Locate the cell with the specified text and output its (x, y) center coordinate. 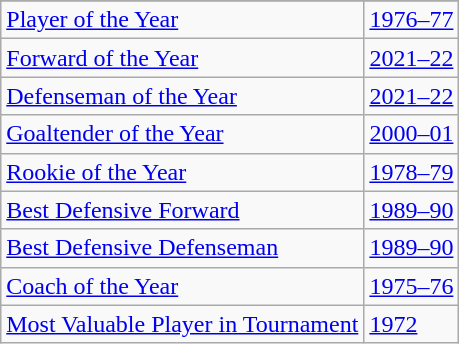
Rookie of the Year (182, 172)
Coach of the Year (182, 286)
Forward of the Year (182, 58)
2000–01 (412, 134)
1975–76 (412, 286)
1978–79 (412, 172)
1972 (412, 324)
Goaltender of the Year (182, 134)
Most Valuable Player in Tournament (182, 324)
Best Defensive Forward (182, 210)
1976–77 (412, 20)
Defenseman of the Year (182, 96)
Player of the Year (182, 20)
Best Defensive Defenseman (182, 248)
